Find where the given text appears and provide that cell's center as (x, y) coordinate. 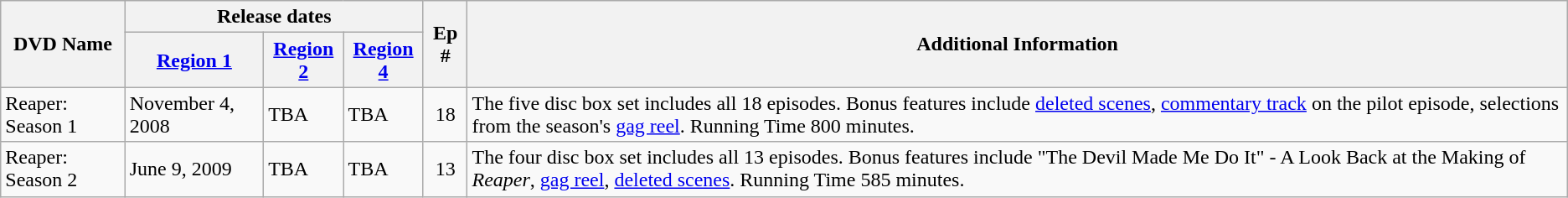
Reaper: Season 2 (63, 169)
Additional Information (1017, 44)
Release dates (274, 17)
DVD Name (63, 44)
18 (446, 114)
Ep # (446, 44)
June 9, 2009 (194, 169)
November 4, 2008 (194, 114)
Region 2 (303, 60)
13 (446, 169)
Reaper: Season 1 (63, 114)
Region 1 (194, 60)
Region 4 (384, 60)
